Scan for the cell matching the given text and deliver its (x, y) coordinate at center. 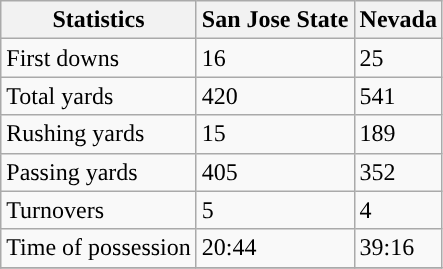
First downs (99, 58)
San Jose State (275, 20)
Rushing yards (99, 134)
541 (398, 96)
Time of possession (99, 248)
4 (398, 210)
16 (275, 58)
Turnovers (99, 210)
405 (275, 172)
Statistics (99, 20)
5 (275, 210)
Total yards (99, 96)
420 (275, 96)
352 (398, 172)
Passing yards (99, 172)
189 (398, 134)
25 (398, 58)
39:16 (398, 248)
Nevada (398, 20)
20:44 (275, 248)
15 (275, 134)
